Return the [x, y] coordinate for the center point of the cell that contains the specified text.  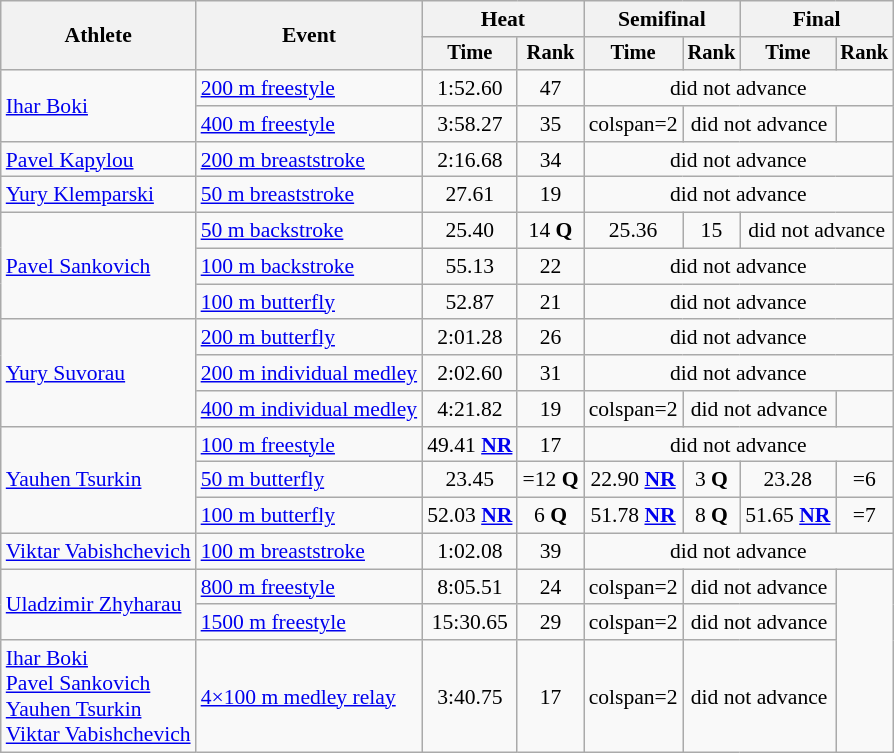
100 m breaststroke [310, 552]
Semifinal [662, 19]
31 [550, 373]
23.45 [470, 480]
51.78 NR [634, 516]
Event [310, 36]
55.13 [470, 267]
51.65 NR [788, 516]
200 m freestyle [310, 88]
100 m freestyle [310, 445]
=12 Q [550, 480]
800 m freestyle [310, 587]
200 m individual medley [310, 373]
2:01.28 [470, 338]
34 [550, 160]
1:02.08 [470, 552]
52.03 NR [470, 516]
6 Q [550, 516]
49.41 NR [470, 445]
Yauhen Tsurkin [98, 480]
25.40 [470, 231]
22 [550, 267]
200 m butterfly [310, 338]
=7 [865, 516]
2:02.60 [470, 373]
1500 m freestyle [310, 623]
Uladzimir Zhyharau [98, 604]
15 [712, 231]
3:58.27 [470, 124]
4:21.82 [470, 409]
15:30.65 [470, 623]
21 [550, 302]
400 m individual medley [310, 409]
200 m breaststroke [310, 160]
=6 [865, 480]
27.61 [470, 195]
3:40.75 [470, 696]
Yury Suvorau [98, 374]
35 [550, 124]
100 m backstroke [310, 267]
50 m breaststroke [310, 195]
Viktar Vabishchevich [98, 552]
2:16.68 [470, 160]
Final [816, 19]
25.36 [634, 231]
400 m freestyle [310, 124]
3 Q [712, 480]
Yury Klemparski [98, 195]
Athlete [98, 36]
Ihar BokiPavel SankovichYauhen TsurkinViktar Vabishchevich [98, 696]
8 Q [712, 516]
39 [550, 552]
Heat [502, 19]
50 m backstroke [310, 231]
Ihar Boki [98, 106]
23.28 [788, 480]
50 m butterfly [310, 480]
26 [550, 338]
Pavel Sankovich [98, 266]
24 [550, 587]
47 [550, 88]
Pavel Kapylou [98, 160]
8:05.51 [470, 587]
52.87 [470, 302]
4×100 m medley relay [310, 696]
29 [550, 623]
14 Q [550, 231]
22.90 NR [634, 480]
1:52.60 [470, 88]
